Extract the [X, Y] coordinate from the center of the cell holding the provided text.  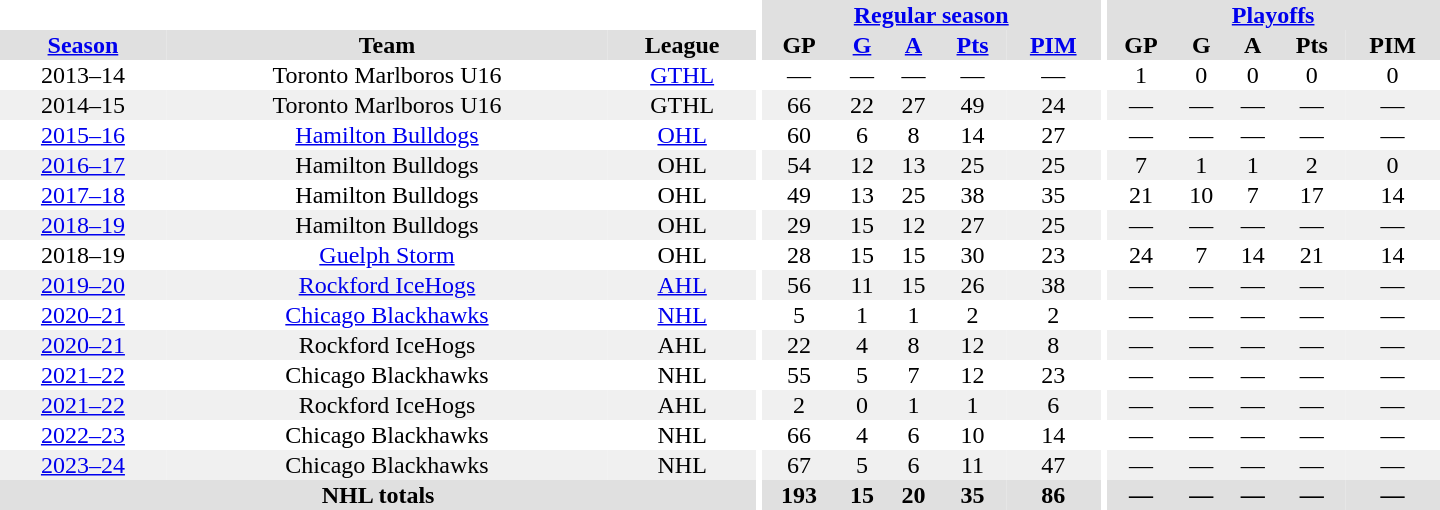
54 [799, 165]
28 [799, 255]
Regular season [932, 15]
2019–20 [83, 285]
Guelph Storm [387, 255]
17 [1312, 195]
2014–15 [83, 105]
2016–17 [83, 165]
2013–14 [83, 75]
2022–23 [83, 435]
60 [799, 135]
30 [972, 255]
Season [83, 45]
League [682, 45]
55 [799, 375]
Playoffs [1273, 15]
86 [1054, 495]
26 [972, 285]
193 [799, 495]
47 [1054, 465]
2023–24 [83, 465]
67 [799, 465]
56 [799, 285]
2017–18 [83, 195]
NHL totals [378, 495]
20 [914, 495]
2015–16 [83, 135]
Team [387, 45]
29 [799, 225]
